Scan for the cell matching the given text and deliver its [X, Y] coordinate at center. 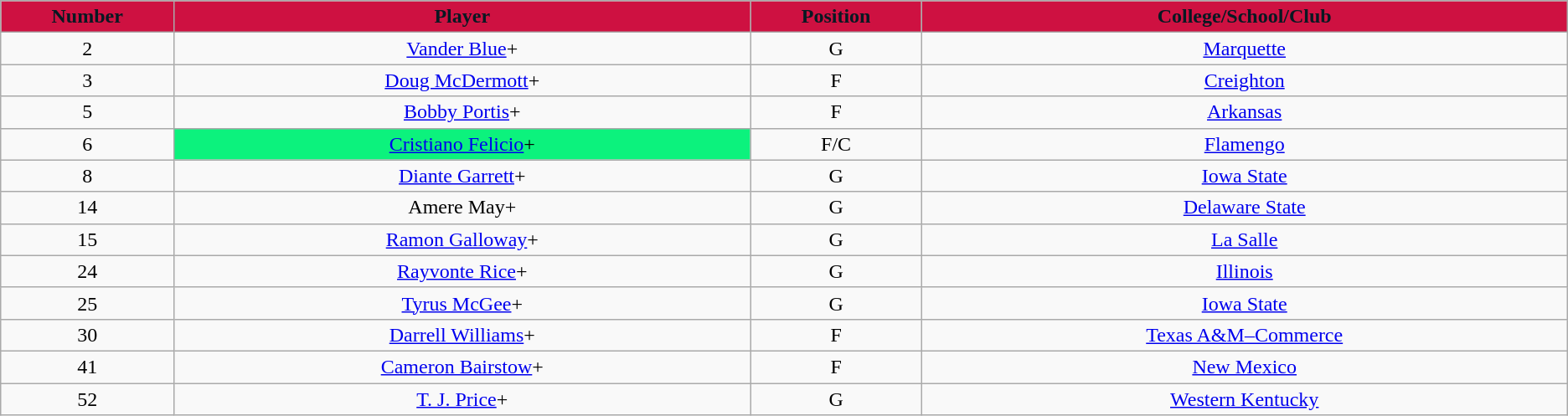
Bobby Portis+ [462, 112]
Cristiano Felicio+ [462, 144]
52 [87, 399]
Cameron Bairstow+ [462, 367]
15 [87, 239]
Flamengo [1245, 144]
Doug McDermott+ [462, 80]
5 [87, 112]
Player [462, 17]
New Mexico [1245, 367]
Creighton [1245, 80]
Marquette [1245, 49]
6 [87, 144]
Texas A&M–Commerce [1245, 335]
Tyrus McGee+ [462, 303]
Rayvonte Rice+ [462, 271]
Illinois [1245, 271]
24 [87, 271]
14 [87, 208]
Delaware State [1245, 208]
Diante Garrett+ [462, 176]
41 [87, 367]
Number [87, 17]
8 [87, 176]
Western Kentucky [1245, 399]
Arkansas [1245, 112]
2 [87, 49]
T. J. Price+ [462, 399]
College/School/Club [1245, 17]
3 [87, 80]
30 [87, 335]
25 [87, 303]
La Salle [1245, 239]
Position [836, 17]
Ramon Galloway+ [462, 239]
F/C [836, 144]
Vander Blue+ [462, 49]
Amere May+ [462, 208]
Darrell Williams+ [462, 335]
